Determine the [X, Y] coordinate at the center of the cell enclosing the given text.  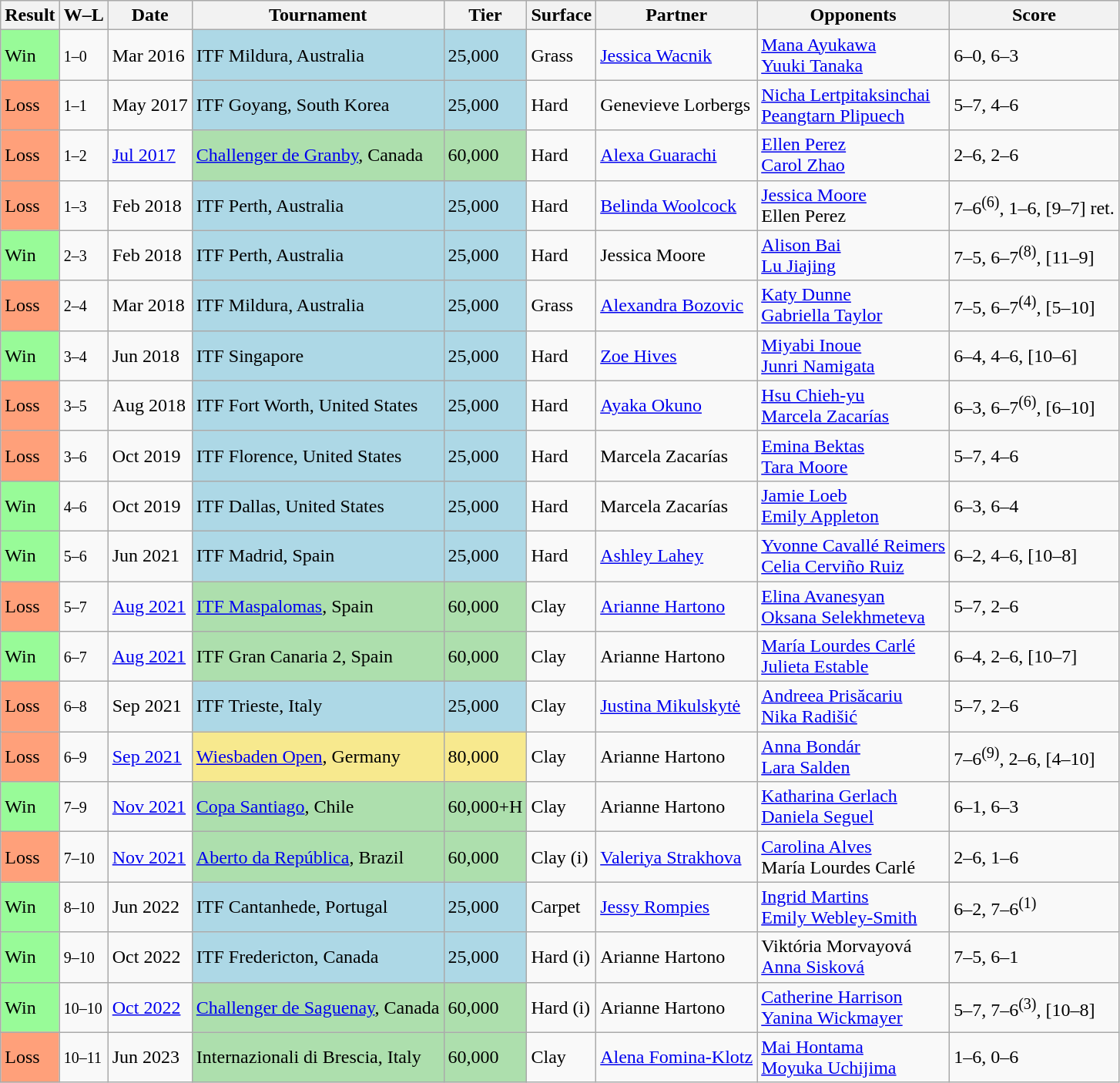
7–6(9), 2–6, [4–10] [1034, 756]
ITF Fredericton, Canada [317, 957]
W–L [83, 15]
Zoe Hives [676, 356]
Genevieve Lorbergs [676, 105]
Wiesbaden Open, Germany [317, 756]
7–9 [83, 807]
Copa Santiago, Chile [317, 807]
ITF Florence, United States [317, 456]
Valeriya Strakhova [676, 857]
6–2, 4–6, [10–8] [1034, 556]
Alison Bai Lu Jiajing [853, 256]
Carpet [562, 907]
Jessica Moore Ellen Perez [853, 205]
6–3, 6–7(6), [6–10] [1034, 405]
7–5, 6–7(4), [5–10] [1034, 305]
Yvonne Cavallé Reimers Celia Cerviño Ruiz [853, 556]
ITF Madrid, Spain [317, 556]
ITF Fort Worth, United States [317, 405]
Jun 2023 [149, 1057]
6–8 [83, 707]
Emina Bektas Tara Moore [853, 456]
6–9 [83, 756]
ITF Goyang, South Korea [317, 105]
80,000 [485, 756]
7–5, 6–1 [1034, 957]
3–6 [83, 456]
3–5 [83, 405]
5–6 [83, 556]
2–3 [83, 256]
Jun 2018 [149, 356]
10–11 [83, 1057]
1–2 [83, 156]
Score [1034, 15]
2–4 [83, 305]
Challenger de Saguenay, Canada [317, 1008]
Mai Hontama Moyuka Uchijima [853, 1057]
May 2017 [149, 105]
Jamie Loeb Emily Appleton [853, 505]
ITF Maspalomas, Spain [317, 605]
1–6, 0–6 [1034, 1057]
Jun 2022 [149, 907]
Mar 2016 [149, 55]
ITF Cantanhede, Portugal [317, 907]
60,000+H [485, 807]
Challenger de Granby, Canada [317, 156]
6–3, 6–4 [1034, 505]
Ayaka Okuno [676, 405]
Catherine Harrison Yanina Wickmayer [853, 1008]
Date [149, 15]
Viktória Morvayová Anna Sisková [853, 957]
6–0, 6–3 [1034, 55]
Alena Fomina-Klotz [676, 1057]
6–4, 2–6, [10–7] [1034, 656]
9–10 [83, 957]
María Lourdes Carlé Julieta Estable [853, 656]
ITF Trieste, Italy [317, 707]
3–4 [83, 356]
Belinda Woolcock [676, 205]
Carolina Alves María Lourdes Carlé [853, 857]
Mar 2018 [149, 305]
Ashley Lahey [676, 556]
Anna Bondár Lara Salden [853, 756]
Aberto da República, Brazil [317, 857]
Clay (i) [562, 857]
Tournament [317, 15]
Surface [562, 15]
Alexa Guarachi [676, 156]
Elina Avanesyan Oksana Selekhmeteva [853, 605]
Jessy Rompies [676, 907]
Justina Mikulskytė [676, 707]
Opponents [853, 15]
Partner [676, 15]
Alexandra Bozovic [676, 305]
Mana Ayukawa Yuuki Tanaka [853, 55]
Internazionali di Brescia, Italy [317, 1057]
Katy Dunne Gabriella Taylor [853, 305]
6–7 [83, 656]
6–4, 4–6, [10–6] [1034, 356]
7–10 [83, 857]
Katharina Gerlach Daniela Seguel [853, 807]
Miyabi Inoue Junri Namigata [853, 356]
Hsu Chieh-yu Marcela Zacarías [853, 405]
Aug 2018 [149, 405]
5–7, 7–6(3), [10–8] [1034, 1008]
ITF Gran Canaria 2, Spain [317, 656]
Ingrid Martins Emily Webley-Smith [853, 907]
Jessica Wacnik [676, 55]
Tier [485, 15]
Jun 2021 [149, 556]
6–1, 6–3 [1034, 807]
1–0 [83, 55]
2–6, 1–6 [1034, 857]
Jessica Moore [676, 256]
6–2, 7–6(1) [1034, 907]
10–10 [83, 1008]
1–3 [83, 205]
Andreea Prisăcariu Nika Radišić [853, 707]
Nicha Lertpitaksinchai Peangtarn Plipuech [853, 105]
Jul 2017 [149, 156]
4–6 [83, 505]
ITF Dallas, United States [317, 505]
5–7 [83, 605]
Result [30, 15]
Ellen Perez Carol Zhao [853, 156]
7–5, 6–7(8), [11–9] [1034, 256]
8–10 [83, 907]
2–6, 2–6 [1034, 156]
1–1 [83, 105]
7–6(6), 1–6, [9–7] ret. [1034, 205]
ITF Singapore [317, 356]
